Search for the cell housing the specified text and yield its [X, Y] center coordinate. 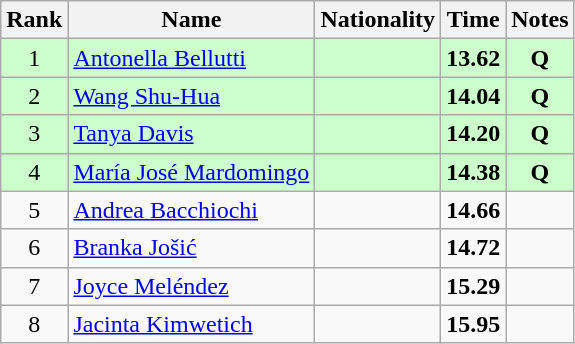
Andrea Bacchiochi [192, 210]
Name [192, 20]
1 [34, 58]
Tanya Davis [192, 134]
Antonella Bellutti [192, 58]
4 [34, 172]
14.04 [474, 96]
8 [34, 324]
Notes [540, 20]
Jacinta Kimwetich [192, 324]
15.29 [474, 286]
14.38 [474, 172]
6 [34, 248]
2 [34, 96]
Time [474, 20]
Joyce Meléndez [192, 286]
13.62 [474, 58]
Wang Shu-Hua [192, 96]
Branka Jošić [192, 248]
Rank [34, 20]
5 [34, 210]
15.95 [474, 324]
14.66 [474, 210]
Nationality [378, 20]
3 [34, 134]
7 [34, 286]
14.72 [474, 248]
María José Mardomingo [192, 172]
14.20 [474, 134]
